Return the [X, Y] coordinate for the center point of the cell that contains the specified text.  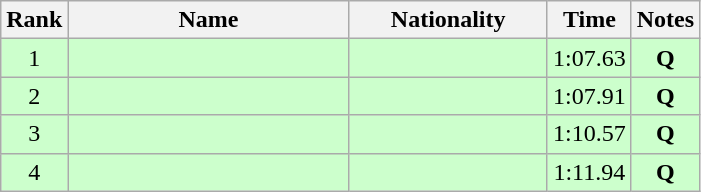
1:11.94 [589, 172]
1 [34, 58]
Name [208, 20]
3 [34, 134]
1:07.63 [589, 58]
Nationality [448, 20]
Notes [665, 20]
2 [34, 96]
1:10.57 [589, 134]
4 [34, 172]
Time [589, 20]
Rank [34, 20]
1:07.91 [589, 96]
